Search for the cell housing the specified text and yield its (x, y) center coordinate. 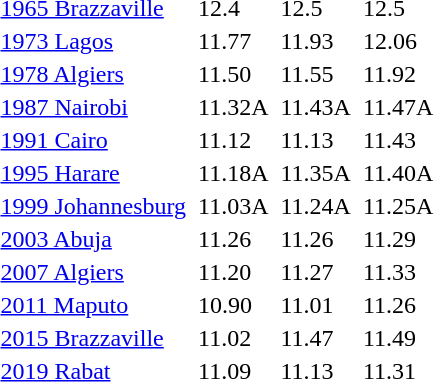
11.20 (234, 272)
11.40A (398, 173)
11.35A (316, 173)
11.43A (316, 107)
11.43 (398, 140)
11.50 (234, 74)
11.27 (316, 272)
11.49 (398, 338)
11.01 (316, 305)
11.29 (398, 239)
11.47 (316, 338)
11.92 (398, 74)
10.90 (234, 305)
11.13 (316, 140)
11.18A (234, 173)
11.47A (398, 107)
11.33 (398, 272)
11.77 (234, 41)
11.12 (234, 140)
11.25A (398, 206)
11.55 (316, 74)
11.32A (234, 107)
12.06 (398, 41)
11.24A (316, 206)
11.03A (234, 206)
11.02 (234, 338)
11.93 (316, 41)
